Provide the (X, Y) coordinate of the cell's center where the given text is located.  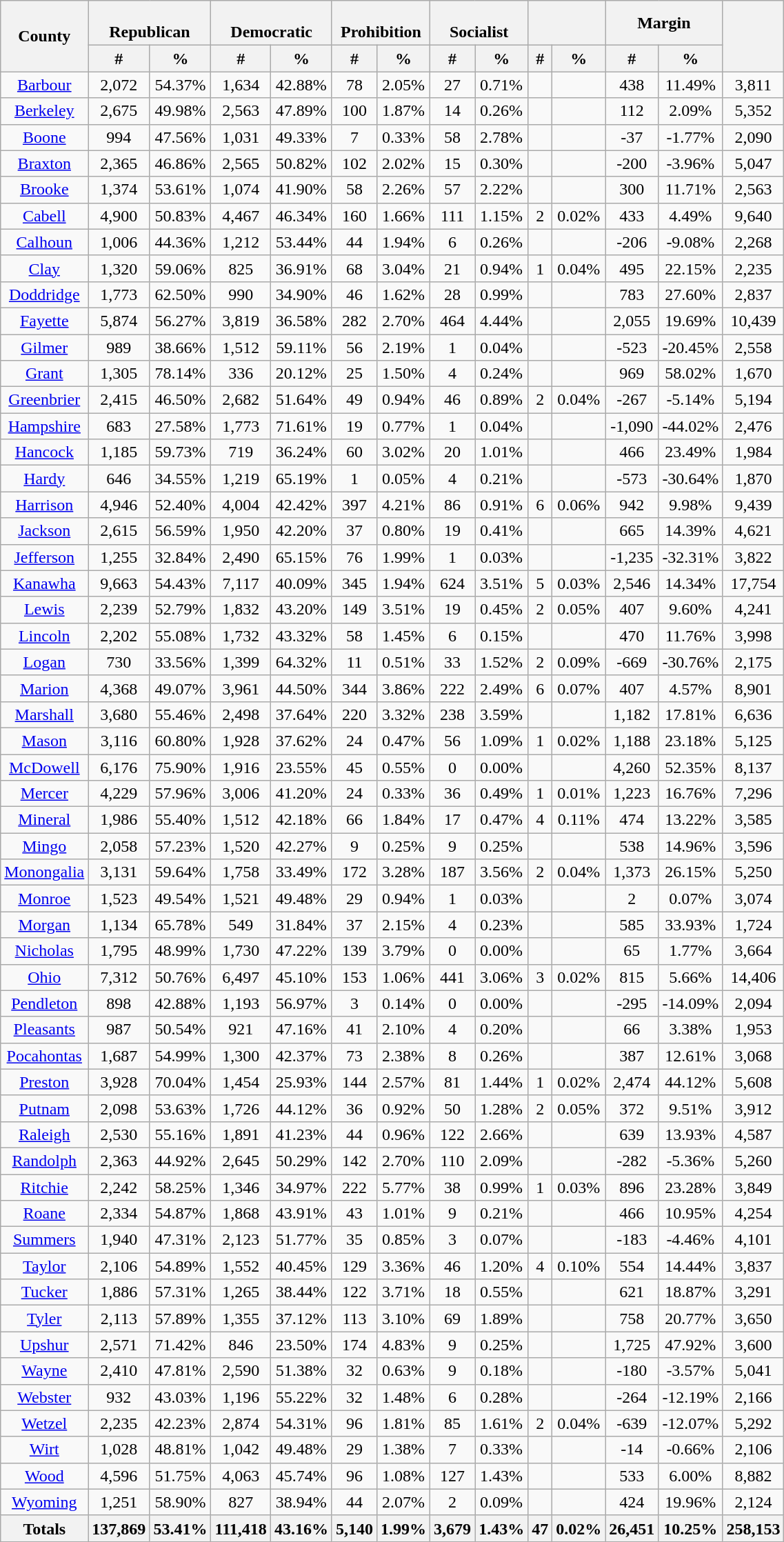
57.23% (181, 846)
58.25% (181, 1187)
26.15% (691, 872)
-1.77% (691, 137)
-267 (632, 400)
2,874 (241, 1423)
4.44% (502, 321)
827 (241, 1502)
1,134 (119, 925)
42.27% (301, 846)
54.31% (301, 1423)
0.96% (403, 1134)
942 (632, 505)
47.16% (301, 1030)
Margin (664, 23)
8,137 (753, 768)
1,687 (119, 1056)
37.12% (301, 1319)
1,374 (119, 190)
14.44% (691, 1266)
0.51% (403, 662)
1.44% (502, 1082)
4,900 (119, 216)
45 (354, 768)
2,113 (119, 1319)
7,312 (119, 977)
1,986 (119, 820)
2,202 (119, 636)
22.15% (691, 268)
-12.19% (691, 1397)
2,530 (119, 1134)
41 (354, 1030)
69 (452, 1319)
Logan (44, 662)
36.91% (301, 268)
3.71% (403, 1292)
2.02% (403, 163)
23.50% (301, 1345)
37.62% (301, 741)
78 (354, 85)
-44.02% (691, 426)
1,255 (119, 557)
-282 (632, 1161)
665 (632, 531)
Pendleton (44, 1003)
1.50% (403, 374)
3.56% (502, 872)
470 (632, 636)
70.04% (181, 1082)
3,822 (753, 557)
-183 (632, 1240)
Calhoun (44, 242)
4,229 (119, 794)
53.61% (181, 190)
Mason (44, 741)
Kanawha (44, 583)
-9.08% (691, 242)
4,004 (241, 505)
815 (632, 977)
898 (119, 1003)
Wirt (44, 1450)
2.66% (502, 1134)
Gilmer (44, 347)
1,042 (241, 1450)
51.75% (181, 1476)
47.81% (181, 1371)
-523 (632, 347)
1,399 (241, 662)
0.14% (403, 1003)
55.40% (181, 820)
3.02% (403, 452)
585 (632, 925)
Clay (44, 268)
1,074 (241, 190)
49.54% (181, 899)
1,891 (241, 1134)
49.33% (301, 137)
44.50% (301, 688)
Totals (44, 1528)
0.06% (579, 505)
Tucker (44, 1292)
35 (354, 1240)
81 (452, 1082)
1.38% (403, 1450)
149 (354, 610)
3,819 (241, 321)
-32.31% (691, 557)
2.57% (403, 1082)
2.10% (403, 1030)
49 (354, 400)
2,675 (119, 111)
11.76% (691, 636)
0.18% (502, 1371)
990 (241, 294)
5,292 (753, 1423)
34.55% (181, 479)
282 (354, 321)
20.77% (691, 1319)
102 (354, 163)
85 (452, 1423)
2,239 (119, 610)
14.34% (691, 583)
40.45% (301, 1266)
1,373 (632, 872)
9,640 (753, 216)
Wood (44, 1476)
-5.14% (691, 400)
4.49% (691, 216)
25 (354, 374)
33 (452, 662)
5,874 (119, 321)
11.71% (691, 190)
47 (541, 1528)
16.76% (691, 794)
4.21% (403, 505)
6.00% (691, 1476)
3.32% (403, 714)
-200 (632, 163)
County (44, 36)
969 (632, 374)
Pocahontas (44, 1056)
Ohio (44, 977)
-3.57% (691, 1371)
1,758 (241, 872)
1,265 (241, 1292)
47.92% (691, 1345)
2,055 (632, 321)
54.89% (181, 1266)
9,439 (753, 505)
220 (354, 714)
344 (354, 688)
46.50% (181, 400)
3.10% (403, 1319)
0.30% (502, 163)
59.11% (301, 347)
Marion (44, 688)
2,837 (753, 294)
Hampshire (44, 426)
51.38% (301, 1371)
Boone (44, 137)
62.50% (181, 294)
0.10% (579, 1266)
-30.76% (691, 662)
1,521 (241, 899)
345 (354, 583)
42.42% (301, 505)
Socialist (479, 23)
59.73% (181, 452)
3,912 (753, 1108)
5.66% (691, 977)
60.80% (181, 741)
53.41% (181, 1528)
65 (632, 951)
2,682 (241, 400)
2,565 (241, 163)
1,868 (241, 1214)
Raleigh (44, 1134)
64.32% (301, 662)
Wayne (44, 1371)
6,176 (119, 768)
8,882 (753, 1476)
0.71% (502, 85)
40.09% (301, 583)
43.91% (301, 1214)
49.98% (181, 111)
-1,090 (632, 426)
31.84% (301, 925)
46.34% (301, 216)
1,223 (632, 794)
1,886 (119, 1292)
1.77% (691, 951)
2,365 (119, 163)
-30.64% (691, 479)
153 (354, 977)
55.22% (301, 1397)
1,523 (119, 899)
6,497 (241, 977)
2,072 (119, 85)
2,268 (753, 242)
Pleasants (44, 1030)
50.29% (301, 1161)
58.02% (691, 374)
7,117 (241, 583)
21 (452, 268)
172 (354, 872)
1.28% (502, 1108)
533 (632, 1476)
127 (452, 1476)
1,730 (241, 951)
2.78% (502, 137)
3.38% (691, 1030)
3,837 (753, 1266)
5 (541, 583)
53.63% (181, 1108)
1,870 (753, 479)
1,196 (241, 1397)
54.87% (181, 1214)
1,251 (119, 1502)
3,068 (753, 1056)
1,300 (241, 1056)
3,664 (753, 951)
44.36% (181, 242)
2.38% (403, 1056)
4,596 (119, 1476)
54.99% (181, 1056)
994 (119, 137)
25.93% (301, 1082)
50 (452, 1108)
-0.66% (691, 1450)
1,950 (241, 531)
43.32% (301, 636)
42.23% (181, 1423)
1,520 (241, 846)
53.44% (301, 242)
5,608 (753, 1082)
Braxton (44, 163)
34.97% (301, 1187)
55.46% (181, 714)
Wyoming (44, 1502)
2,166 (753, 1397)
5.77% (403, 1187)
1.61% (502, 1423)
Wetzel (44, 1423)
1,732 (241, 636)
336 (241, 374)
5,125 (753, 741)
5,194 (753, 400)
1,188 (632, 741)
433 (632, 216)
1.45% (403, 636)
554 (632, 1266)
-5.36% (691, 1161)
18.87% (691, 1292)
2,242 (119, 1187)
52.35% (691, 768)
111,418 (241, 1528)
0.24% (502, 374)
2,476 (753, 426)
987 (119, 1030)
0.63% (403, 1371)
McDowell (44, 768)
5,041 (753, 1371)
15 (452, 163)
56.27% (181, 321)
1,193 (241, 1003)
0.85% (403, 1240)
11.49% (691, 85)
3.36% (403, 1266)
2,123 (241, 1240)
65.78% (181, 925)
1,984 (753, 452)
Doddridge (44, 294)
538 (632, 846)
4,101 (753, 1240)
1.52% (502, 662)
-573 (632, 479)
19.69% (691, 321)
0.45% (502, 610)
424 (632, 1502)
36.24% (301, 452)
38.66% (181, 347)
10.95% (691, 1214)
1,031 (241, 137)
Taylor (44, 1266)
41.20% (301, 794)
1,182 (632, 714)
4.57% (691, 688)
50.82% (301, 163)
50.76% (181, 977)
624 (452, 583)
0.77% (403, 426)
621 (632, 1292)
42.20% (301, 531)
55.08% (181, 636)
27.60% (691, 294)
2,645 (241, 1161)
76 (354, 557)
730 (119, 662)
6,636 (753, 714)
1,212 (241, 242)
Harrison (44, 505)
0.23% (502, 925)
33.93% (691, 925)
56.97% (301, 1003)
Republican (150, 23)
-206 (632, 242)
27.58% (181, 426)
57.96% (181, 794)
57.31% (181, 1292)
Monroe (44, 899)
896 (632, 1187)
1.81% (403, 1423)
474 (632, 820)
75.90% (181, 768)
3,961 (241, 688)
3.04% (403, 268)
1,346 (241, 1187)
144 (354, 1082)
Putnam (44, 1108)
65.15% (301, 557)
27 (452, 85)
3,006 (241, 794)
3,585 (753, 820)
0.41% (502, 531)
Hancock (44, 452)
-1,235 (632, 557)
18 (452, 1292)
Mingo (44, 846)
1.06% (403, 977)
3,600 (753, 1345)
2.15% (403, 925)
0.89% (502, 400)
51.64% (301, 400)
55.16% (181, 1134)
2.49% (502, 688)
1,940 (119, 1240)
33.56% (181, 662)
54.43% (181, 583)
3.86% (403, 688)
36.58% (301, 321)
54.37% (181, 85)
1,028 (119, 1450)
300 (632, 190)
23.18% (691, 741)
47.31% (181, 1240)
-14 (632, 1450)
238 (452, 714)
41.23% (301, 1134)
1,320 (119, 268)
47.89% (301, 111)
14.39% (691, 531)
683 (119, 426)
372 (632, 1108)
43.16% (301, 1528)
1,724 (753, 925)
4,368 (119, 688)
38.44% (301, 1292)
Hardy (44, 479)
0.28% (502, 1397)
4.83% (403, 1345)
1,552 (241, 1266)
71.61% (301, 426)
41.90% (301, 190)
20 (452, 452)
17,754 (753, 583)
Tyler (44, 1319)
1.15% (502, 216)
2,334 (119, 1214)
2.22% (502, 190)
-20.45% (691, 347)
1.09% (502, 741)
1,725 (632, 1345)
38.94% (301, 1502)
160 (354, 216)
1,355 (241, 1319)
20.12% (301, 374)
4,254 (753, 1214)
43.03% (181, 1397)
111 (452, 216)
65.19% (301, 479)
921 (241, 1030)
57 (452, 190)
825 (241, 268)
10,439 (753, 321)
0.01% (579, 794)
0.20% (502, 1030)
Webster (44, 1397)
397 (354, 505)
2,474 (632, 1082)
438 (632, 85)
1,634 (241, 85)
-12.07% (691, 1423)
Prohibition (381, 23)
Jackson (44, 531)
113 (354, 1319)
1.20% (502, 1266)
2.07% (403, 1502)
Monongalia (44, 872)
441 (452, 977)
129 (354, 1266)
1,953 (753, 1030)
1,454 (241, 1082)
Summers (44, 1240)
5,260 (753, 1161)
1.08% (403, 1476)
495 (632, 268)
2,410 (119, 1371)
1,670 (753, 374)
1,928 (241, 741)
9.98% (691, 505)
45.10% (301, 977)
3,596 (753, 846)
4,467 (241, 216)
3,849 (753, 1187)
86 (452, 505)
3,811 (753, 85)
Mineral (44, 820)
38 (452, 1187)
2,615 (119, 531)
Grant (44, 374)
51.77% (301, 1240)
783 (632, 294)
0.91% (502, 505)
10.25% (691, 1528)
2,090 (753, 137)
11 (354, 662)
137,869 (119, 1528)
56.59% (181, 531)
1.62% (403, 294)
1.84% (403, 820)
2,490 (241, 557)
50.54% (181, 1030)
28 (452, 294)
9.51% (691, 1108)
187 (452, 872)
73 (354, 1056)
2,098 (119, 1108)
1,305 (119, 374)
4,946 (119, 505)
2.26% (403, 190)
3,131 (119, 872)
Roane (44, 1214)
3,680 (119, 714)
-264 (632, 1397)
17 (452, 820)
2,124 (753, 1502)
9.60% (691, 610)
646 (119, 479)
-639 (632, 1423)
23.28% (691, 1187)
4,241 (753, 610)
57.89% (181, 1319)
Nicholas (44, 951)
0.15% (502, 636)
2,590 (241, 1371)
-37 (632, 137)
0.11% (579, 820)
464 (452, 321)
Marshall (44, 714)
14.96% (691, 846)
13.22% (691, 820)
1,219 (241, 479)
Lewis (44, 610)
26,451 (632, 1528)
Randolph (44, 1161)
52.40% (181, 505)
-4.46% (691, 1240)
3.28% (403, 872)
1.66% (403, 216)
4,587 (753, 1134)
112 (632, 111)
37.64% (301, 714)
2,363 (119, 1161)
34.90% (301, 294)
1.87% (403, 111)
387 (632, 1056)
45.74% (301, 1476)
42.37% (301, 1056)
Lincoln (44, 636)
139 (354, 951)
258,153 (753, 1528)
-669 (632, 662)
5,047 (753, 163)
46.86% (181, 163)
2.19% (403, 347)
60 (354, 452)
100 (354, 111)
2,058 (119, 846)
2,546 (632, 583)
0.80% (403, 531)
59.64% (181, 872)
Ritchie (44, 1187)
2,175 (753, 662)
Mercer (44, 794)
Jefferson (44, 557)
1,006 (119, 242)
8,901 (753, 688)
758 (632, 1319)
-295 (632, 1003)
4,260 (632, 768)
110 (452, 1161)
Democratic (272, 23)
Barbour (44, 85)
Morgan (44, 925)
5,250 (753, 872)
1,795 (119, 951)
Brooke (44, 190)
2,415 (119, 400)
3,074 (753, 899)
33.49% (301, 872)
12.61% (691, 1056)
3,650 (753, 1319)
47.56% (181, 137)
3.59% (502, 714)
43 (354, 1214)
-3.96% (691, 163)
Preston (44, 1082)
549 (241, 925)
3,998 (753, 636)
1.89% (502, 1319)
Greenbrier (44, 400)
9,663 (119, 583)
49.07% (181, 688)
1,726 (241, 1108)
17.81% (691, 714)
3,116 (119, 741)
2,498 (241, 714)
1.48% (403, 1397)
2.05% (403, 85)
71.42% (181, 1345)
4,063 (241, 1476)
1,916 (241, 768)
8 (452, 1056)
23.55% (301, 768)
-14.09% (691, 1003)
59.06% (181, 268)
639 (632, 1134)
5,140 (354, 1528)
846 (241, 1345)
42.18% (301, 820)
174 (354, 1345)
-180 (632, 1371)
719 (241, 452)
Berkeley (44, 111)
1,185 (119, 452)
19.96% (691, 1502)
13.93% (691, 1134)
7,296 (753, 794)
14 (452, 111)
Cabell (44, 216)
Fayette (44, 321)
0.92% (403, 1108)
52.79% (181, 610)
3,928 (119, 1082)
932 (119, 1397)
50.83% (181, 216)
44.92% (181, 1161)
68 (354, 268)
48.81% (181, 1450)
4,621 (753, 531)
2,094 (753, 1003)
5,352 (753, 111)
1,832 (241, 610)
3.06% (502, 977)
58.90% (181, 1502)
2,558 (753, 347)
142 (354, 1161)
0.49% (502, 794)
48.99% (181, 951)
32.84% (181, 557)
3,291 (753, 1292)
23.49% (691, 452)
47.22% (301, 951)
43.20% (301, 610)
Upshur (44, 1345)
78.14% (181, 374)
989 (119, 347)
3.79% (403, 951)
14,406 (753, 977)
3,679 (452, 1528)
2,571 (119, 1345)
